Return (x, y) of the center of cell containing provided text 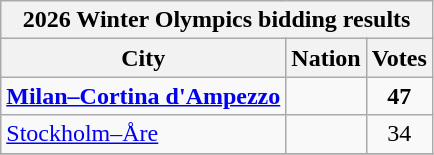
Milan–Cortina d'Ampezzo (144, 96)
2026 Winter Olympics bidding results (217, 20)
Nation (326, 58)
47 (399, 96)
City (144, 58)
Votes (399, 58)
Stockholm–Åre (144, 134)
34 (399, 134)
